Return (X, Y) of the center of cell containing provided text 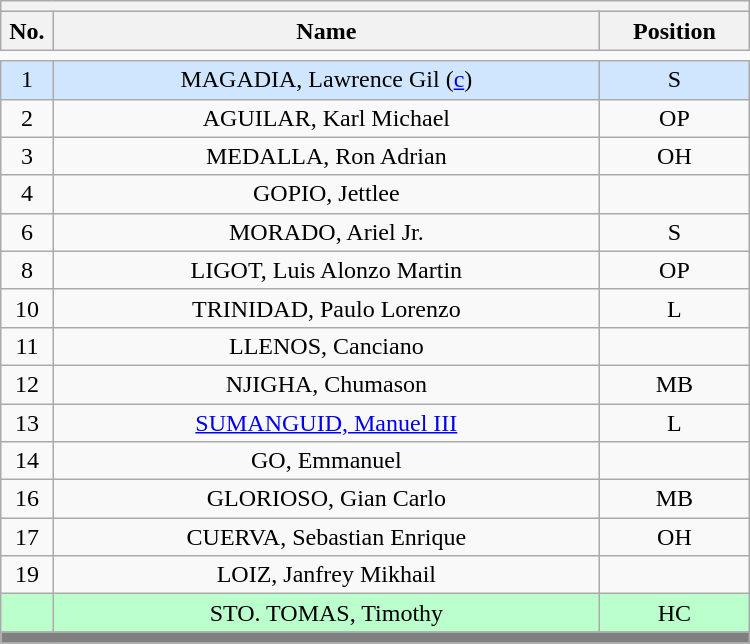
3 (27, 156)
MEDALLA, Ron Adrian (326, 156)
16 (27, 499)
11 (27, 346)
LIGOT, Luis Alonzo Martin (326, 270)
Name (326, 31)
4 (27, 194)
AGUILAR, Karl Michael (326, 118)
TRINIDAD, Paulo Lorenzo (326, 308)
GO, Emmanuel (326, 461)
6 (27, 232)
10 (27, 308)
SUMANGUID, Manuel III (326, 423)
19 (27, 575)
1 (27, 80)
14 (27, 461)
CUERVA, Sebastian Enrique (326, 537)
MORADO, Ariel Jr. (326, 232)
Position (675, 31)
HC (675, 613)
8 (27, 270)
12 (27, 384)
MAGADIA, Lawrence Gil (c) (326, 80)
GLORIOSO, Gian Carlo (326, 499)
LOIZ, Janfrey Mikhail (326, 575)
NJIGHA, Chumason (326, 384)
17 (27, 537)
GOPIO, Jettlee (326, 194)
13 (27, 423)
STO. TOMAS, Timothy (326, 613)
2 (27, 118)
LLENOS, Canciano (326, 346)
No. (27, 31)
